Search for the cell housing the specified text and yield its (x, y) center coordinate. 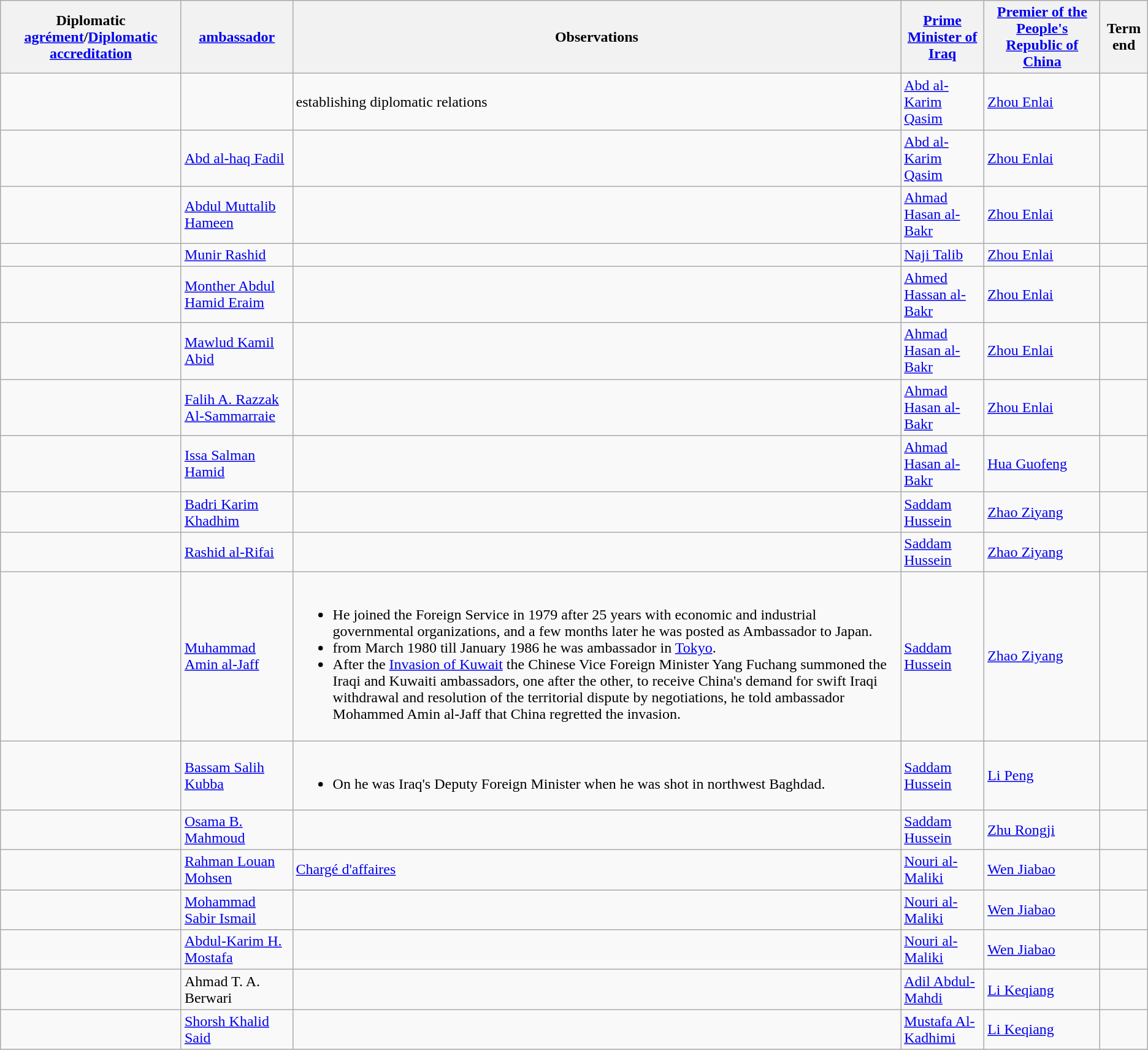
Ahmad T. A. Berwari (237, 990)
Abd al-haq Fadil (237, 158)
Shorsh Khalid Said (237, 1029)
Osama B. Mahmoud (237, 830)
Abdul Muttalib Hameen (237, 215)
Adil Abdul-Mahdi (943, 990)
Li Peng (1043, 775)
Term end (1123, 37)
Abdul-Karim H. Mostafa (237, 949)
Naji Talib (943, 255)
Badri Karim Khadhim (237, 512)
Zhu Rongji (1043, 830)
Premier of the People's Republic of China (1043, 37)
Falih A. Razzak Al-Sammarraie (237, 407)
Bassam Salih Kubba (237, 775)
Muhammad Amin al-Jaff (237, 656)
Rahman Louan Mohsen (237, 870)
On he was Iraq's Deputy Foreign Minister when he was shot in northwest Baghdad. (597, 775)
establishing diplomatic relations (597, 102)
Munir Rashid (237, 255)
Issa Salman Hamid (237, 464)
Rashid al-Rifai (237, 552)
Diplomatic agrément/Diplomatic accreditation (91, 37)
ambassador (237, 37)
Observations (597, 37)
Mawlud Kamil Abid (237, 351)
Mustafa Al-Kadhimi (943, 1029)
Hua Guofeng (1043, 464)
Mohammad Sabir Ismail (237, 910)
Prime Minister of Iraq (943, 37)
Monther Abdul Hamid Eraim (237, 294)
Chargé d'affaires (597, 870)
Ahmed Hassan al-Bakr (943, 294)
